Locate the cell with the specified text and output its (x, y) center coordinate. 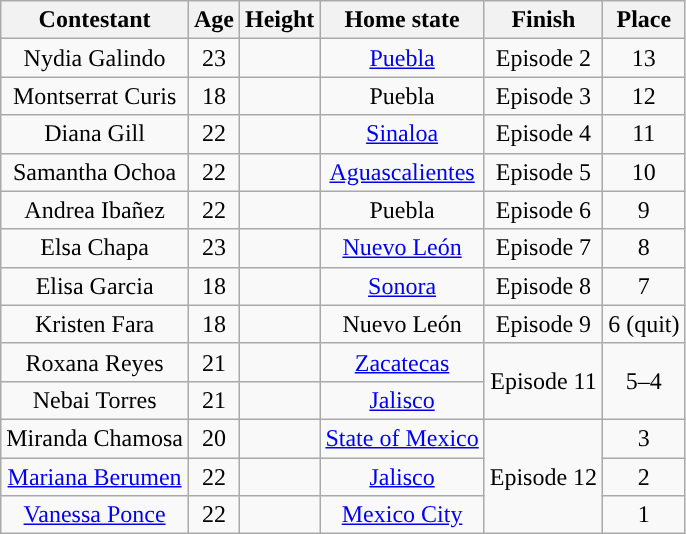
Nydia Galindo (95, 58)
Episode 5 (543, 172)
Mariana Berumen (95, 477)
Montserrat Curis (95, 96)
3 (644, 438)
5–4 (644, 381)
10 (644, 172)
Episode 2 (543, 58)
Episode 3 (543, 96)
9 (644, 210)
Episode 8 (543, 286)
Elsa Chapa (95, 248)
13 (644, 58)
Vanessa Ponce (95, 515)
Contestant (95, 20)
2 (644, 477)
Sonora (402, 286)
State of Mexico (402, 438)
Miranda Chamosa (95, 438)
Diana Gill (95, 134)
Zacatecas (402, 362)
8 (644, 248)
Episode 6 (543, 210)
Andrea Ibañez (95, 210)
Episode 7 (543, 248)
12 (644, 96)
Sinaloa (402, 134)
Samantha Ochoa (95, 172)
20 (214, 438)
7 (644, 286)
Finish (543, 20)
Episode 11 (543, 381)
Episode 4 (543, 134)
Kristen Fara (95, 324)
Home state (402, 20)
Height (279, 20)
Aguascalientes (402, 172)
6 (quit) (644, 324)
Roxana Reyes (95, 362)
1 (644, 515)
11 (644, 134)
Episode 12 (543, 476)
Age (214, 20)
Episode 9 (543, 324)
Mexico City (402, 515)
Place (644, 20)
Nebai Torres (95, 400)
Elisa Garcia (95, 286)
